Extract the (x, y) coordinate from the center of the cell holding the provided text.  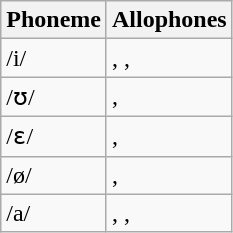
/i/ (54, 58)
/a/ (54, 213)
/ø/ (54, 175)
Phoneme (54, 20)
/ʊ/ (54, 97)
/ɛ/ (54, 136)
Allophones (169, 20)
